Detect which cell encompasses the target text, then output its (x, y) center coordinate. 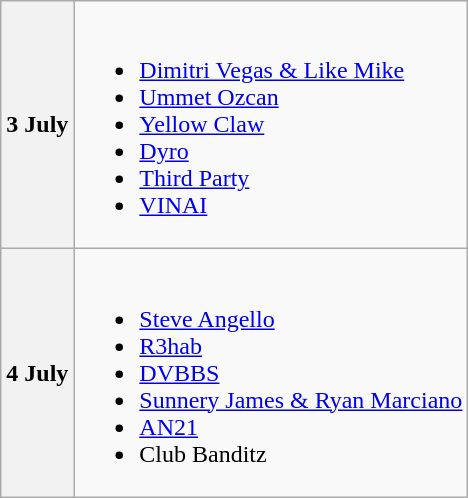
4 July (38, 373)
Steve AngelloR3habDVBBSSunnery James & Ryan MarcianoAN21Club Banditz (271, 373)
3 July (38, 125)
Dimitri Vegas & Like MikeUmmet OzcanYellow ClawDyroThird PartyVINAI (271, 125)
